Search for the cell housing the specified text and yield its [X, Y] center coordinate. 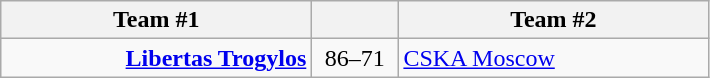
CSKA Moscow [554, 58]
Team #1 [156, 20]
Libertas Trogylos [156, 58]
86–71 [355, 58]
Team #2 [554, 20]
